Return the (X, Y) coordinate for the center point of the cell that contains the specified text.  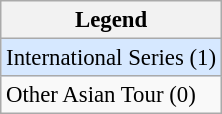
Other Asian Tour (0) (112, 95)
Legend (112, 20)
International Series (1) (112, 58)
